Locate the cell with the specified text and output its [X, Y] center coordinate. 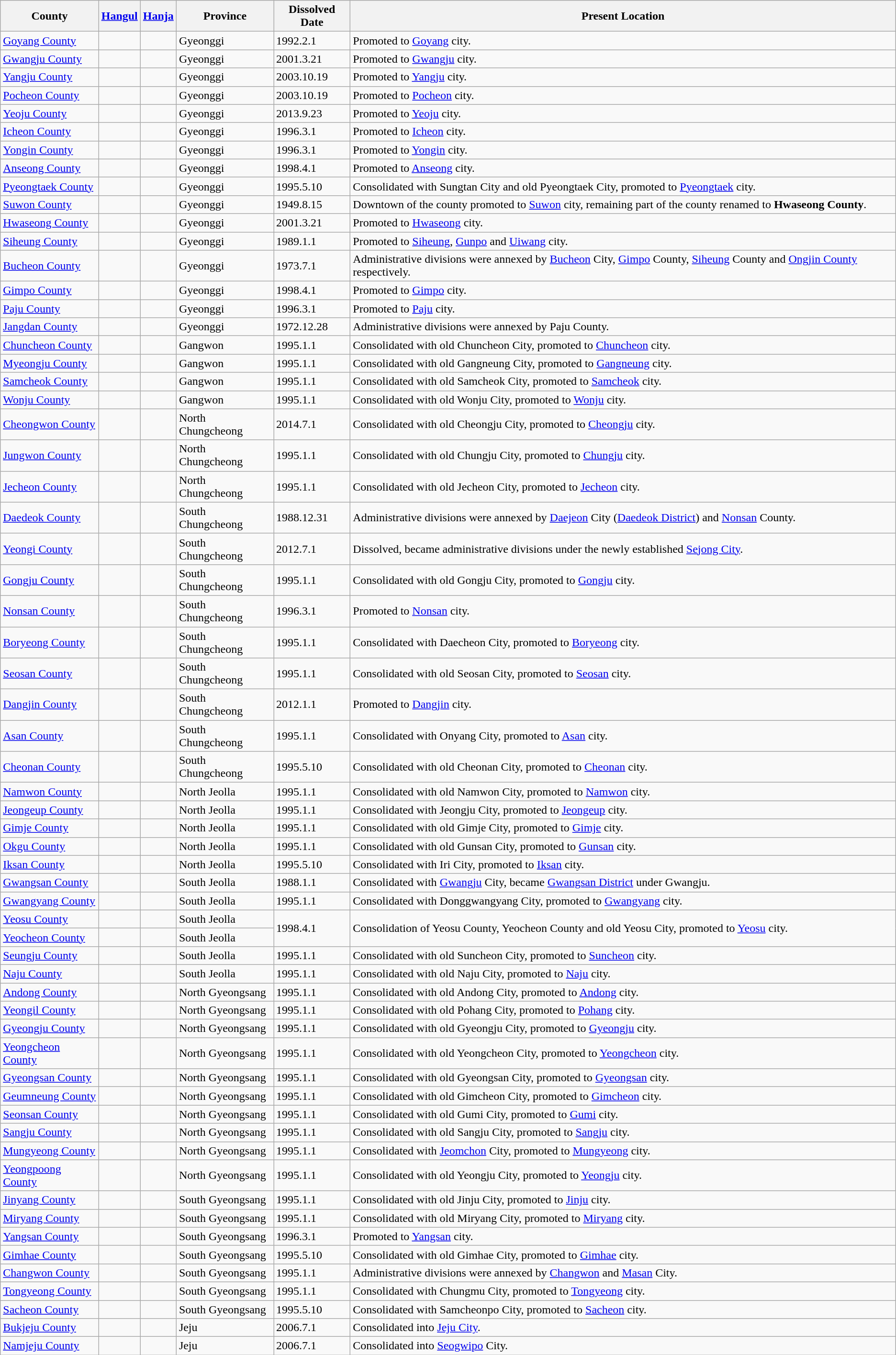
Anseong County [50, 168]
Tongyeong County [50, 1291]
Seonsan County [50, 1114]
Miryang County [50, 1218]
Administrative divisions were annexed by Changwon and Masan City. [623, 1273]
Consolidated with old Gongju City, promoted to Gongju city. [623, 580]
Changwon County [50, 1273]
2012.1.1 [312, 705]
Gwangju County [50, 59]
Cheongwon County [50, 424]
Consolidated with old Sangju City, promoted to Sangju city. [623, 1132]
Consolidated with old Jecheon City, promoted to Jecheon city. [623, 486]
Consolidated with Chungmu City, promoted to Tongyeong city. [623, 1291]
Gyeongju County [50, 1029]
Dissolved, became administrative divisions under the newly established Sejong City. [623, 549]
Promoted to Paju city. [623, 309]
Consolidated with old Gimje City, promoted to Gimje city. [623, 828]
Asan County [50, 736]
Samcheok County [50, 381]
Consolidated with old Gyeongsan City, promoted to Gyeongsan city. [623, 1078]
Iksan County [50, 864]
2013.9.23 [312, 113]
Consolidated with Sungtan City and old Pyeongtaek City, promoted to Pyeongtaek city. [623, 186]
Consolidated with Jeomchon City, promoted to Mungyeong city. [623, 1151]
Gimpo County [50, 291]
Promoted to Gwangju city. [623, 59]
Gyeongsan County [50, 1078]
Goyang County [50, 41]
Yangsan County [50, 1236]
Consolidated with old Miryang City, promoted to Miryang city. [623, 1218]
Promoted to Anseong city. [623, 168]
Myeongju County [50, 363]
Jeongeup County [50, 810]
Province [225, 16]
Consolidated with old Gumi City, promoted to Gumi city. [623, 1114]
Jungwon County [50, 456]
Pocheon County [50, 95]
Bukjeju County [50, 1328]
Promoted to Yangsan city. [623, 1236]
Namwon County [50, 792]
Consolidated with old Seosan City, promoted to Seosan city. [623, 674]
Present Location [623, 16]
Bucheon County [50, 266]
Consolidated with old Samcheok City, promoted to Samcheok city. [623, 381]
Consolidated with old Yeongcheon City, promoted to Yeongcheon city. [623, 1053]
Yangju County [50, 77]
Consolidated with old Namwon City, promoted to Namwon city. [623, 792]
Hwaseong County [50, 223]
Cheonan County [50, 767]
Hangul [120, 16]
1988.1.1 [312, 883]
Gimhae County [50, 1254]
Consolidated into Jeju City. [623, 1328]
Gimje County [50, 828]
Jecheon County [50, 486]
2012.7.1 [312, 549]
Consolidated with old Chungju City, promoted to Chungju city. [623, 456]
Consolidated into Seogwipo City. [623, 1346]
Consolidated with old Andong City, promoted to Andong city. [623, 992]
Seungju County [50, 955]
Yeongcheon County [50, 1053]
Yeongil County [50, 1010]
Dangjin County [50, 705]
Consolidated with Iri City, promoted to Iksan city. [623, 864]
Boryeong County [50, 642]
Paju County [50, 309]
Suwon County [50, 204]
Consolidated with old Wonju City, promoted to Wonju city. [623, 400]
Consolidated with old Suncheon City, promoted to Suncheon city. [623, 955]
Consolidated with old Cheonan City, promoted to Cheonan city. [623, 767]
Promoted to Nonsan city. [623, 611]
1973.7.1 [312, 266]
Promoted to Yangju city. [623, 77]
Promoted to Siheung, Gunpo and Uiwang city. [623, 241]
Consolidated with old Chuncheon City, promoted to Chuncheon city. [623, 345]
Namjeju County [50, 1346]
Seosan County [50, 674]
Yeosu County [50, 919]
1988.12.31 [312, 518]
Consolidated with Samcheonpo City, promoted to Sacheon city. [623, 1309]
Consolidated with Gwangju City, became Gwangsan District under Gwangju. [623, 883]
Promoted to Hwaseong city. [623, 223]
Chuncheon County [50, 345]
Consolidated with old Gangneung City, promoted to Gangneung city. [623, 363]
Gwangyang County [50, 901]
Dissolved Date [312, 16]
Administrative divisions were annexed by Bucheon City, Gimpo County, Siheung County and Ongjin County respectively. [623, 266]
Promoted to Goyang city. [623, 41]
Promoted to Icheon city. [623, 132]
Icheon County [50, 132]
Promoted to Dangjin city. [623, 705]
Consolidated with Donggwangyang City, promoted to Gwangyang city. [623, 901]
1949.8.15 [312, 204]
Yongin County [50, 150]
Geumneung County [50, 1096]
Consolidated with Daecheon City, promoted to Boryeong city. [623, 642]
Consolidated with old Yeongju City, promoted to Yeongju city. [623, 1176]
Consolidated with old Gyeongju City, promoted to Gyeongju city. [623, 1029]
Consolidated with old Naju City, promoted to Naju city. [623, 974]
Gongju County [50, 580]
Administrative divisions were annexed by Paju County. [623, 327]
Promoted to Gimpo city. [623, 291]
Consolidated with old Pohang City, promoted to Pohang city. [623, 1010]
1972.12.28 [312, 327]
Promoted to Yeoju city. [623, 113]
1989.1.1 [312, 241]
Consolidated with old Gimcheon City, promoted to Gimcheon city. [623, 1096]
Sangju County [50, 1132]
Okgu County [50, 846]
Consolidated with Onyang City, promoted to Asan city. [623, 736]
Pyeongtaek County [50, 186]
County [50, 16]
1992.2.1 [312, 41]
Consolidated with old Gunsan City, promoted to Gunsan city. [623, 846]
Consolidated with Jeongju City, promoted to Jeongeup city. [623, 810]
Sacheon County [50, 1309]
Promoted to Yongin city. [623, 150]
Consolidated with old Jinju City, promoted to Jinju city. [623, 1200]
Wonju County [50, 400]
Jangdan County [50, 327]
Yeoju County [50, 113]
Jinyang County [50, 1200]
Consolidated with old Cheongju City, promoted to Cheongju city. [623, 424]
Yeongi County [50, 549]
Promoted to Pocheon city. [623, 95]
Gwangsan County [50, 883]
Consolidated with old Gimhae City, promoted to Gimhae city. [623, 1254]
Siheung County [50, 241]
2014.7.1 [312, 424]
Daedeok County [50, 518]
Yeocheon County [50, 937]
Consolidation of Yeosu County, Yeocheon County and old Yeosu City, promoted to Yeosu city. [623, 928]
Andong County [50, 992]
Downtown of the county promoted to Suwon city, remaining part of the county renamed to Hwaseong County. [623, 204]
Nonsan County [50, 611]
Naju County [50, 974]
Mungyeong County [50, 1151]
Yeongpoong County [50, 1176]
Administrative divisions were annexed by Daejeon City (Daedeok District) and Nonsan County. [623, 518]
Hanja [158, 16]
